Return the [X, Y] coordinate for the center point of the cell that contains the specified text.  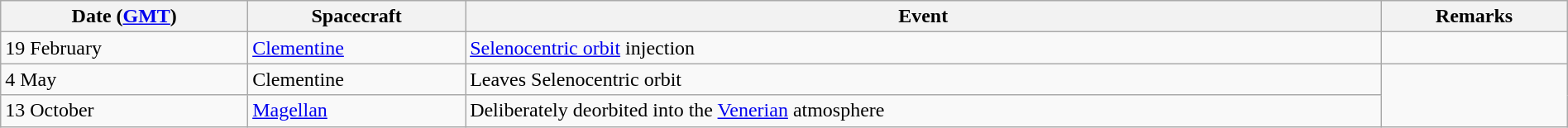
Event [923, 17]
Magellan [357, 111]
Leaves Selenocentric orbit [923, 79]
Spacecraft [357, 17]
19 February [124, 48]
4 May [124, 79]
Selenocentric orbit injection [923, 48]
13 October [124, 111]
Deliberately deorbited into the Venerian atmosphere [923, 111]
Remarks [1475, 17]
Date (GMT) [124, 17]
